Locate the cell with the specified text and output its [X, Y] center coordinate. 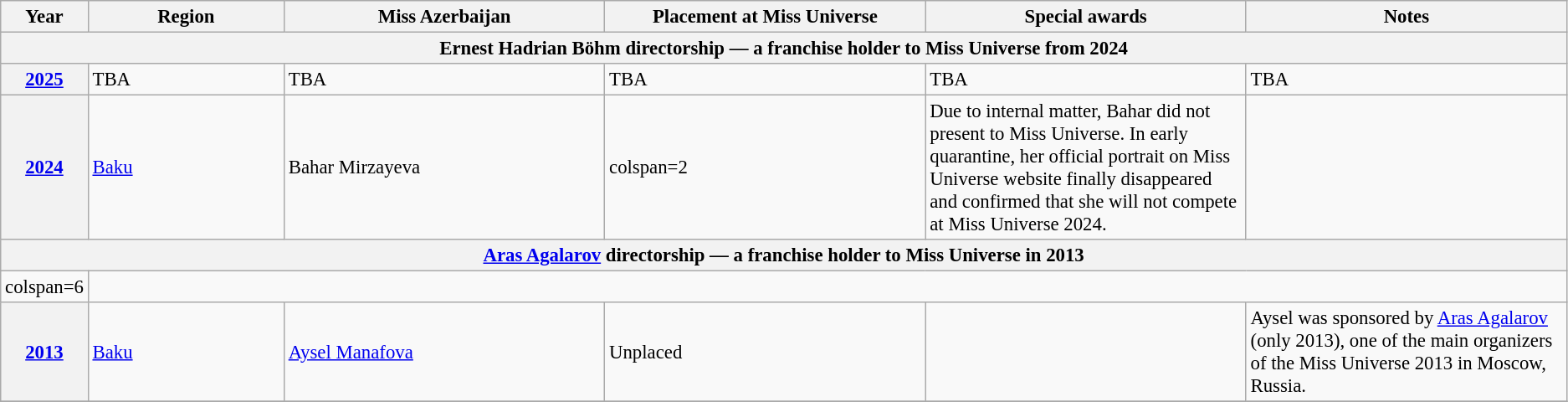
colspan=6 [44, 287]
Special awards [1086, 17]
Aras Agalarov directorship — a franchise holder to Miss Universe in 2013 [784, 255]
Bahar Mirzayeva [443, 167]
Region [186, 17]
Miss Azerbaijan [443, 17]
Ernest Hadrian Böhm directorship — a franchise holder to Miss Universe from 2024 [784, 49]
Placement at Miss Universe [765, 17]
2024 [44, 167]
Notes [1406, 17]
Baku [186, 167]
2025 [44, 80]
Year [44, 17]
colspan=2 [765, 167]
